Search for the cell housing the specified text and yield its [X, Y] center coordinate. 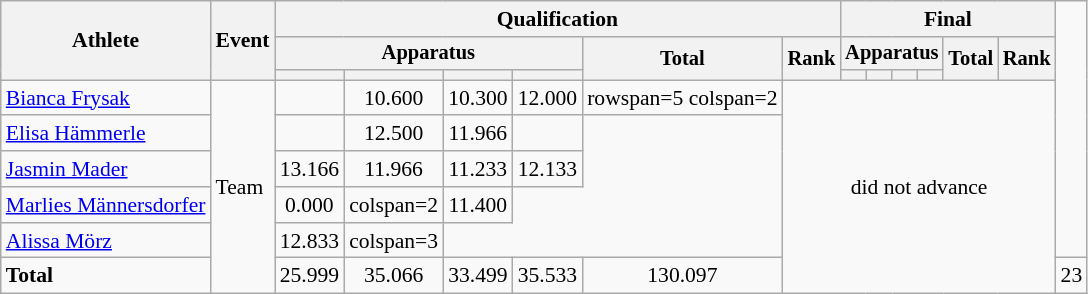
13.166 [310, 169]
35.066 [394, 276]
33.499 [478, 276]
Qualification [558, 19]
12.000 [548, 98]
12.500 [394, 134]
did not advance [920, 187]
35.533 [548, 276]
10.600 [394, 98]
25.999 [310, 276]
23 [1072, 276]
Bianca Frysak [106, 98]
Alissa Mörz [106, 241]
0.000 [310, 205]
Team [242, 187]
Jasmin Mader [106, 169]
rowspan=5 colspan=2 [682, 98]
Elisa Hämmerle [106, 134]
11.233 [478, 169]
10.300 [478, 98]
12.133 [548, 169]
Final [948, 19]
Marlies Männersdorfer [106, 205]
colspan=3 [394, 241]
colspan=2 [394, 205]
Event [242, 40]
Athlete [106, 40]
130.097 [682, 276]
11.400 [478, 205]
12.833 [310, 241]
